Locate the cell with the specified text and output its (x, y) center coordinate. 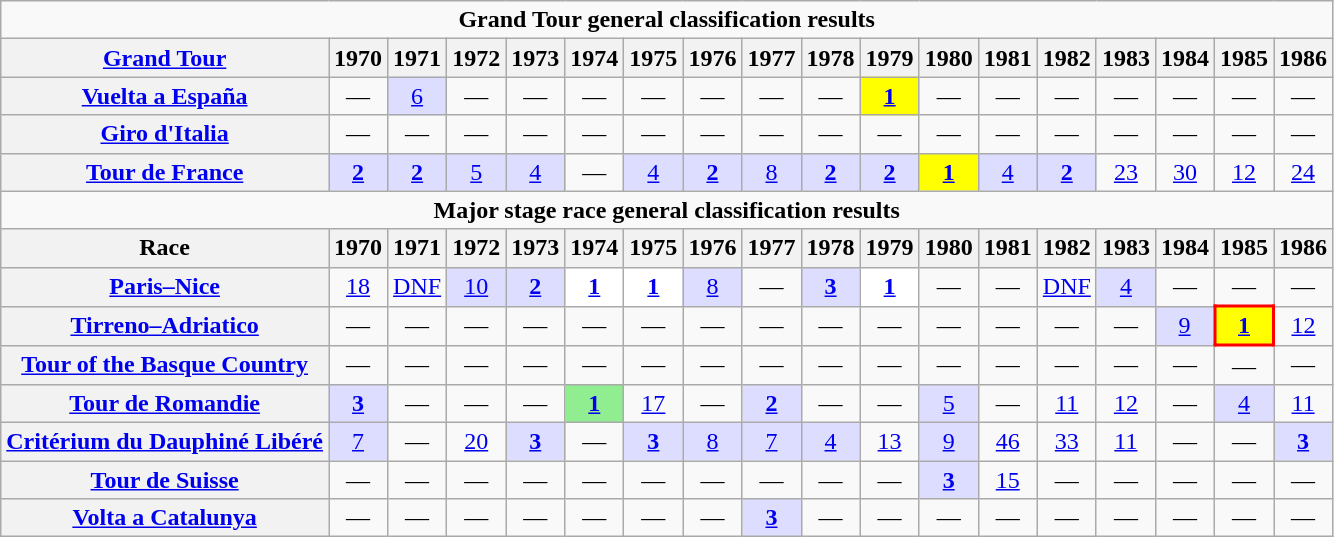
46 (1008, 441)
Grand Tour general classification results (667, 20)
Race (165, 248)
15 (1008, 479)
20 (476, 441)
Vuelta a España (165, 96)
Paris–Nice (165, 286)
Tour de Suisse (165, 479)
Tour de France (165, 172)
23 (1126, 172)
Volta a Catalunya (165, 518)
Grand Tour (165, 58)
10 (476, 286)
Major stage race general classification results (667, 210)
24 (1304, 172)
18 (358, 286)
Giro d'Italia (165, 134)
13 (890, 441)
Critérium du Dauphiné Libéré (165, 441)
33 (1066, 441)
Tirreno–Adriatico (165, 326)
30 (1184, 172)
Tour de Romandie (165, 403)
Tour of the Basque Country (165, 366)
6 (418, 96)
17 (654, 403)
